Return the [x, y] coordinate for the center point of the cell that contains the specified text.  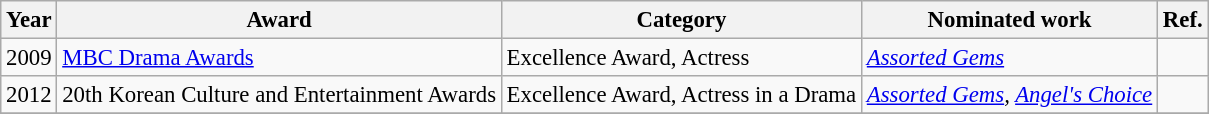
2009 [29, 58]
Award [279, 20]
20th Korean Culture and Entertainment Awards [279, 95]
2012 [29, 95]
MBC Drama Awards [279, 58]
Excellence Award, Actress in a Drama [681, 95]
Assorted Gems [1010, 58]
Assorted Gems, Angel's Choice [1010, 95]
Category [681, 20]
Excellence Award, Actress [681, 58]
Nominated work [1010, 20]
Ref. [1183, 20]
Year [29, 20]
